Search for the cell housing the specified text and yield its (x, y) center coordinate. 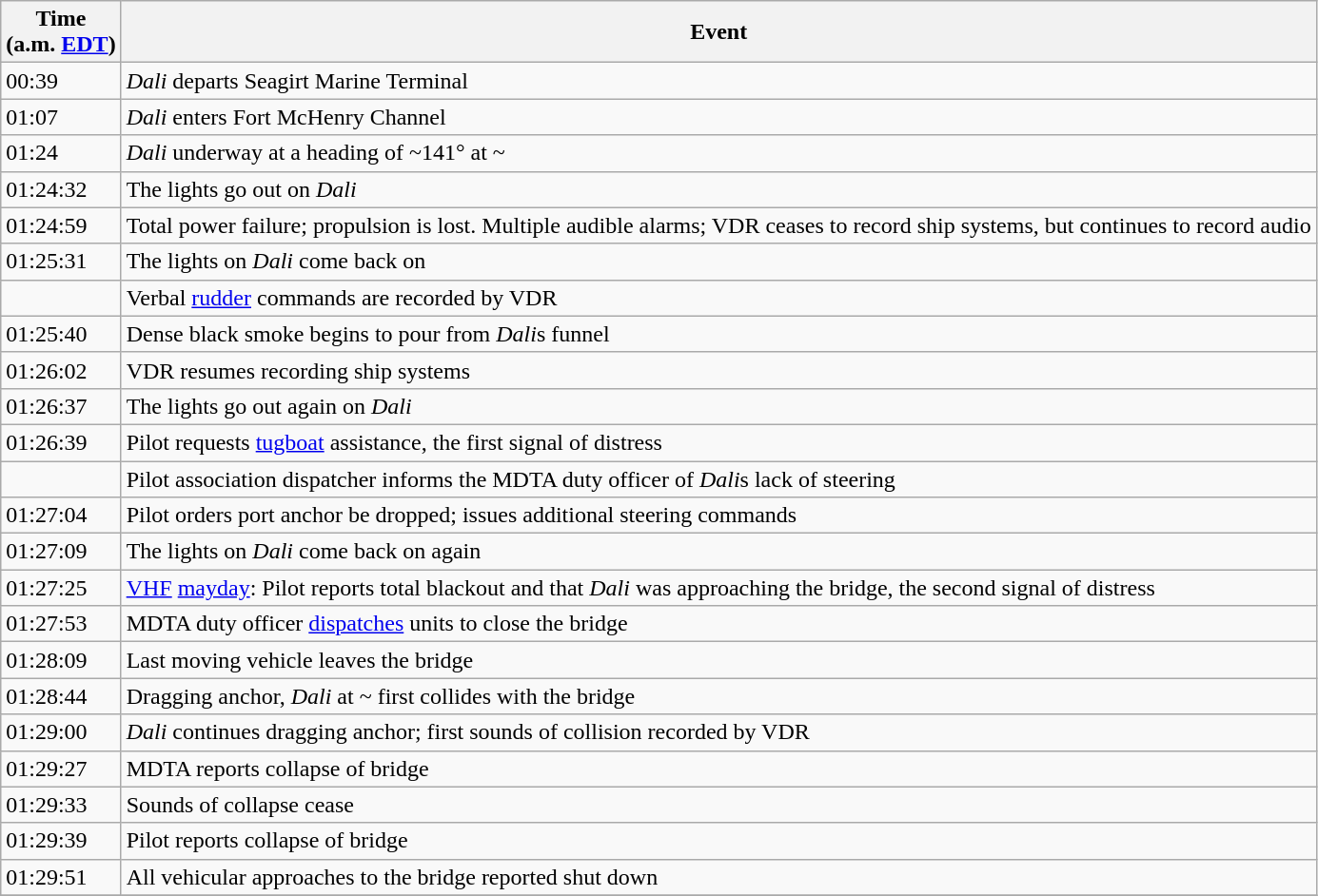
01:29:33 (61, 805)
01:29:39 (61, 841)
Last moving vehicle leaves the bridge (718, 660)
01:25:40 (61, 334)
Dense black smoke begins to pour from Dalis funnel (718, 334)
Verbal rudder commands are recorded by VDR (718, 298)
01:26:02 (61, 370)
01:24 (61, 153)
Time(a.m. EDT) (61, 32)
Dali departs Seagirt Marine Terminal (718, 81)
01:29:51 (61, 877)
01:29:00 (61, 732)
01:26:39 (61, 442)
01:26:37 (61, 406)
01:27:25 (61, 588)
The lights go out on Dali (718, 189)
01:27:53 (61, 624)
01:24:59 (61, 225)
01:07 (61, 117)
01:27:04 (61, 516)
Dragging anchor, Dali at ~ first collides with the bridge (718, 696)
Event (718, 32)
All vehicular approaches to the bridge reported shut down (718, 877)
Dali underway at a heading of ~141° at ~ (718, 153)
Sounds of collapse cease (718, 805)
Dali enters Fort McHenry Channel (718, 117)
01:24:32 (61, 189)
Dali continues dragging anchor; first sounds of collision recorded by VDR (718, 732)
01:25:31 (61, 262)
01:27:09 (61, 552)
00:39 (61, 81)
VDR resumes recording ship systems (718, 370)
Pilot orders port anchor be dropped; issues additional steering commands (718, 516)
The lights go out again on Dali (718, 406)
01:29:27 (61, 769)
01:28:44 (61, 696)
Pilot reports collapse of bridge (718, 841)
Total power failure; propulsion is lost. Multiple audible alarms; VDR ceases to record ship systems, but continues to record audio (718, 225)
The lights on Dali come back on again (718, 552)
Pilot requests tugboat assistance, the first signal of distress (718, 442)
The lights on Dali come back on (718, 262)
MDTA duty officer dispatches units to close the bridge (718, 624)
Pilot association dispatcher informs the MDTA duty officer of Dalis lack of steering (718, 478)
MDTA reports collapse of bridge (718, 769)
01:28:09 (61, 660)
VHF mayday: Pilot reports total blackout and that Dali was approaching the bridge, the second signal of distress (718, 588)
